Scan for the cell matching the given text and deliver its (X, Y) coordinate at center. 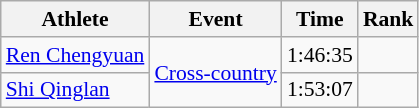
Time (320, 19)
Athlete (76, 19)
Rank (388, 19)
Shi Qinglan (76, 90)
Event (215, 19)
Cross-country (215, 72)
1:46:35 (320, 55)
1:53:07 (320, 90)
Ren Chengyuan (76, 55)
